Determine the [X, Y] coordinate at the center of the cell enclosing the given text.  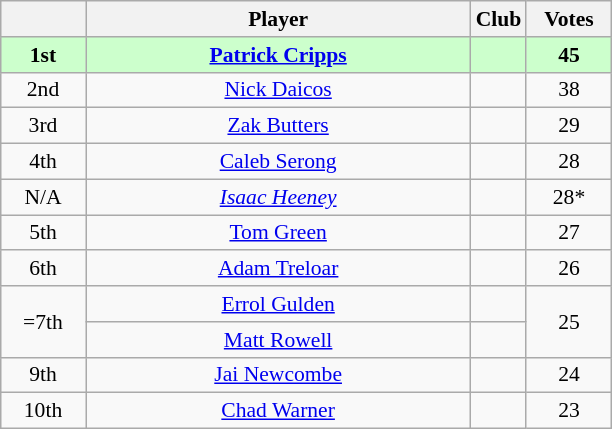
3rd [42, 126]
26 [568, 269]
10th [42, 411]
2nd [42, 90]
Adam Treloar [278, 269]
Isaac Heeney [278, 197]
6th [42, 269]
Tom Green [278, 233]
29 [568, 126]
Nick Daicos [278, 90]
Caleb Serong [278, 162]
Matt Rowell [278, 340]
1st [42, 55]
27 [568, 233]
Player [278, 19]
Jai Newcombe [278, 375]
23 [568, 411]
=7th [42, 322]
N/A [42, 197]
Errol Gulden [278, 304]
24 [568, 375]
Chad Warner [278, 411]
Votes [568, 19]
4th [42, 162]
45 [568, 55]
Club [499, 19]
28 [568, 162]
5th [42, 233]
28* [568, 197]
25 [568, 322]
9th [42, 375]
Patrick Cripps [278, 55]
Zak Butters [278, 126]
38 [568, 90]
